Search for the cell housing the specified text and yield its (x, y) center coordinate. 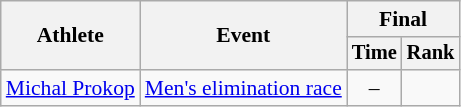
Men's elimination race (244, 88)
– (374, 88)
Rank (431, 54)
Final (403, 19)
Time (374, 54)
Michal Prokop (70, 88)
Event (244, 36)
Athlete (70, 36)
